Pinpoint the cell where the given text exists, returning its (X, Y) midpoint coordinate. 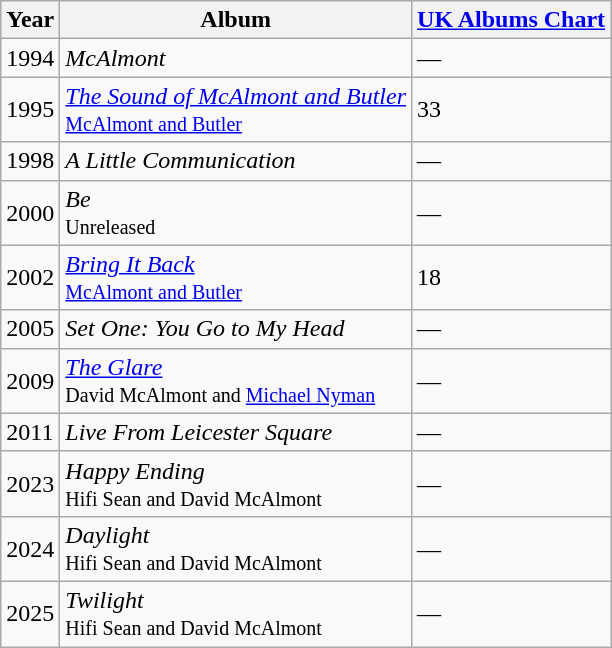
Album (236, 20)
18 (512, 278)
1998 (30, 161)
2005 (30, 329)
Year (30, 20)
2002 (30, 278)
1994 (30, 58)
Live From Leicester Square (236, 432)
2024 (30, 548)
33 (512, 110)
The GlareDavid McAlmont and Michael Nyman (236, 380)
Bring It BackMcAlmont and Butler (236, 278)
2009 (30, 380)
2000 (30, 212)
2011 (30, 432)
2025 (30, 614)
BeUnreleased (236, 212)
Set One: You Go to My Head (236, 329)
McAlmont (236, 58)
UK Albums Chart (512, 20)
Happy EndingHifi Sean and David McAlmont (236, 484)
The Sound of McAlmont and ButlerMcAlmont and Butler (236, 110)
A Little Communication (236, 161)
TwilightHifi Sean and David McAlmont (236, 614)
2023 (30, 484)
1995 (30, 110)
DaylightHifi Sean and David McAlmont (236, 548)
